Output the (X, Y) coordinate of the center of the cell containing the given text.  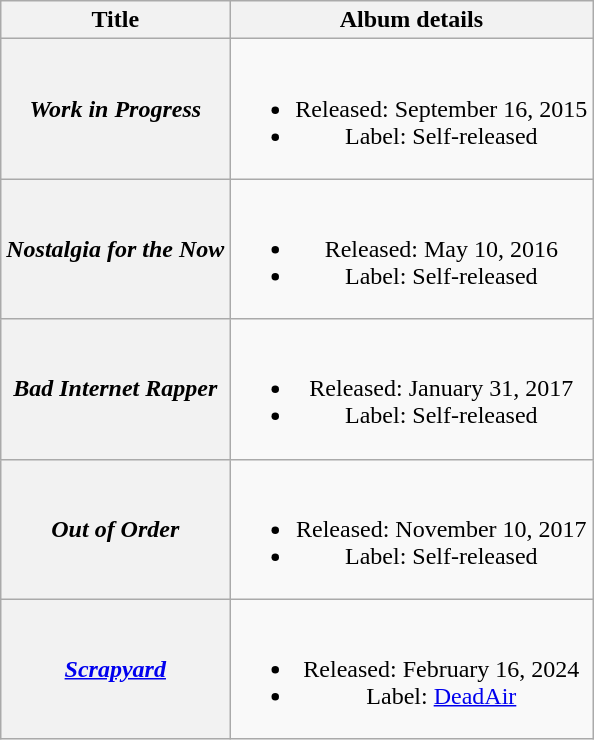
Released: September 16, 2015Label: Self-released (412, 109)
Released: February 16, 2024Label: DeadAir (412, 669)
Scrapyard (116, 669)
Bad Internet Rapper (116, 389)
Album details (412, 20)
Released: November 10, 2017Label: Self-released (412, 529)
Released: January 31, 2017Label: Self-released (412, 389)
Out of Order (116, 529)
Released: May 10, 2016Label: Self-released (412, 249)
Work in Progress (116, 109)
Title (116, 20)
Nostalgia for the Now (116, 249)
